Identify which cell holds the provided text, then report its [X, Y] central coordinate. 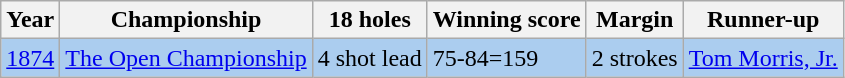
Runner-up [763, 20]
Tom Morris, Jr. [763, 58]
Margin [634, 20]
4 shot lead [370, 58]
Winning score [506, 20]
18 holes [370, 20]
2 strokes [634, 58]
1874 [30, 58]
The Open Championship [186, 58]
75-84=159 [506, 58]
Year [30, 20]
Championship [186, 20]
